For the text-containing cell, return its midpoint in [X, Y] coordinate format. 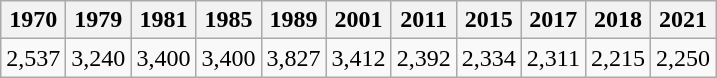
1985 [228, 20]
1989 [294, 20]
2,537 [34, 58]
2001 [358, 20]
2,215 [618, 58]
1981 [164, 20]
2011 [424, 20]
3,240 [98, 58]
3,412 [358, 58]
1979 [98, 20]
2,311 [553, 58]
1970 [34, 20]
2,250 [682, 58]
3,827 [294, 58]
2018 [618, 20]
2,334 [488, 58]
2017 [553, 20]
2015 [488, 20]
2021 [682, 20]
2,392 [424, 58]
